Find where the given text appears and provide that cell's center as [X, Y] coordinate. 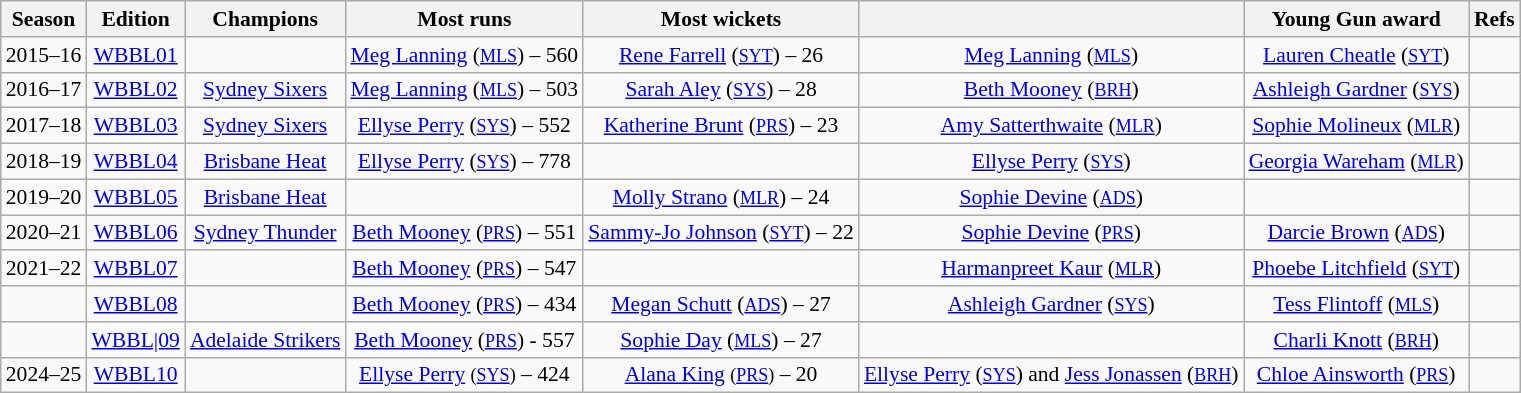
2019–20 [44, 197]
Sophie Day (MLS) – 27 [721, 340]
WBBL01 [135, 55]
Season [44, 19]
Ellyse Perry (SYS) – 552 [464, 126]
Sophie Devine (ADS) [1052, 197]
Chloe Ainsworth (PRS) [1356, 375]
Beth Mooney (PRS) – 434 [464, 304]
Sydney Thunder [266, 233]
2024–25 [44, 375]
Rene Farrell (SYT) – 26 [721, 55]
Amy Satterthwaite (MLR) [1052, 126]
WBBL06 [135, 233]
Champions [266, 19]
Alana King (PRS) – 20 [721, 375]
2016–17 [44, 90]
Phoebe Litchfield (SYT) [1356, 269]
WBBL05 [135, 197]
Sophie Molineux (MLR) [1356, 126]
WBBL|09 [135, 340]
Molly Strano (MLR) – 24 [721, 197]
Sophie Devine (PRS) [1052, 233]
Most runs [464, 19]
Darcie Brown (ADS) [1356, 233]
Ellyse Perry (SYS) – 424 [464, 375]
WBBL04 [135, 162]
Most wickets [721, 19]
Charli Knott (BRH) [1356, 340]
2021–22 [44, 269]
Harmanpreet Kaur (MLR) [1052, 269]
Meg Lanning (MLS) [1052, 55]
Ellyse Perry (SYS) and Jess Jonassen (BRH) [1052, 375]
2018–19 [44, 162]
WBBL10 [135, 375]
WBBL02 [135, 90]
2020–21 [44, 233]
Meg Lanning (MLS) – 560 [464, 55]
2015–16 [44, 55]
Meg Lanning (MLS) – 503 [464, 90]
Tess Flintoff (MLS) [1356, 304]
Sarah Aley (SYS) – 28 [721, 90]
Beth Mooney (PRS) – 547 [464, 269]
Beth Mooney (BRH) [1052, 90]
WBBL03 [135, 126]
Young Gun award [1356, 19]
WBBL07 [135, 269]
Megan Schutt (ADS) – 27 [721, 304]
Beth Mooney (PRS) – 551 [464, 233]
2017–18 [44, 126]
Georgia Wareham (MLR) [1356, 162]
Beth Mooney (PRS) - 557 [464, 340]
Adelaide Strikers [266, 340]
Sammy-Jo Johnson (SYT) – 22 [721, 233]
Ellyse Perry (SYS) [1052, 162]
Lauren Cheatle (SYT) [1356, 55]
Katherine Brunt (PRS) – 23 [721, 126]
Ellyse Perry (SYS) – 778 [464, 162]
Edition [135, 19]
WBBL08 [135, 304]
Refs [1494, 19]
